Provide the (x, y) coordinate of the cell's center where the given text is located.  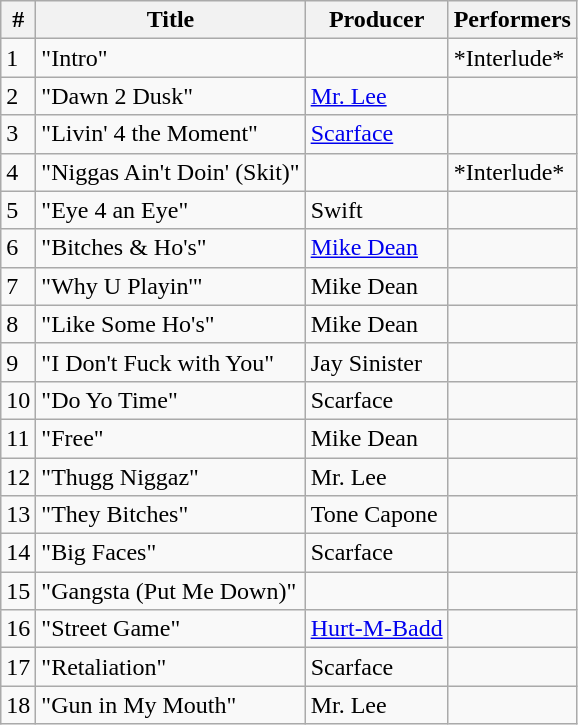
"Livin' 4 the Moment" (170, 134)
"Intro" (170, 58)
"Niggas Ain't Doin' (Skit)" (170, 172)
16 (18, 629)
"Do Yo Time" (170, 400)
"Retaliation" (170, 667)
"Gangsta (Put Me Down)" (170, 591)
2 (18, 96)
3 (18, 134)
13 (18, 515)
17 (18, 667)
"Street Game" (170, 629)
12 (18, 477)
8 (18, 324)
Tone Capone (376, 515)
"Gun in My Mouth" (170, 705)
"Thugg Niggaz" (170, 477)
5 (18, 210)
9 (18, 362)
4 (18, 172)
"Dawn 2 Dusk" (170, 96)
11 (18, 438)
Performers (512, 20)
10 (18, 400)
"Why U Playin'" (170, 286)
Hurt-M-Badd (376, 629)
"Eye 4 an Eye" (170, 210)
Jay Sinister (376, 362)
Producer (376, 20)
"They Bitches" (170, 515)
Swift (376, 210)
# (18, 20)
14 (18, 553)
"I Don't Fuck with You" (170, 362)
"Bitches & Ho's" (170, 248)
6 (18, 248)
1 (18, 58)
7 (18, 286)
15 (18, 591)
"Big Faces" (170, 553)
18 (18, 705)
"Free" (170, 438)
Title (170, 20)
"Like Some Ho's" (170, 324)
